Extract the [x, y] coordinate from the center of the cell holding the provided text.  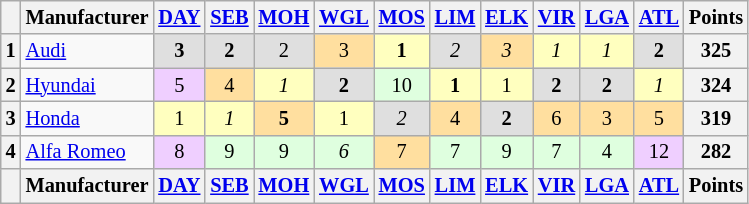
282 [716, 152]
12 [659, 152]
Audi [88, 51]
325 [716, 51]
324 [716, 85]
319 [716, 118]
Honda [88, 118]
8 [179, 152]
10 [402, 85]
Alfa Romeo [88, 152]
Hyundai [88, 85]
